Find where the given text appears and provide that cell's center as [x, y] coordinate. 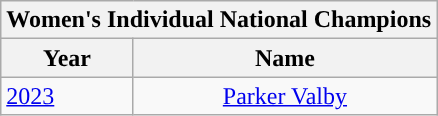
Name [284, 58]
2023 [67, 96]
Year [67, 58]
Parker Valby [284, 96]
Women's Individual National Champions [219, 20]
